Scan for the cell matching the given text and deliver its [x, y] coordinate at center. 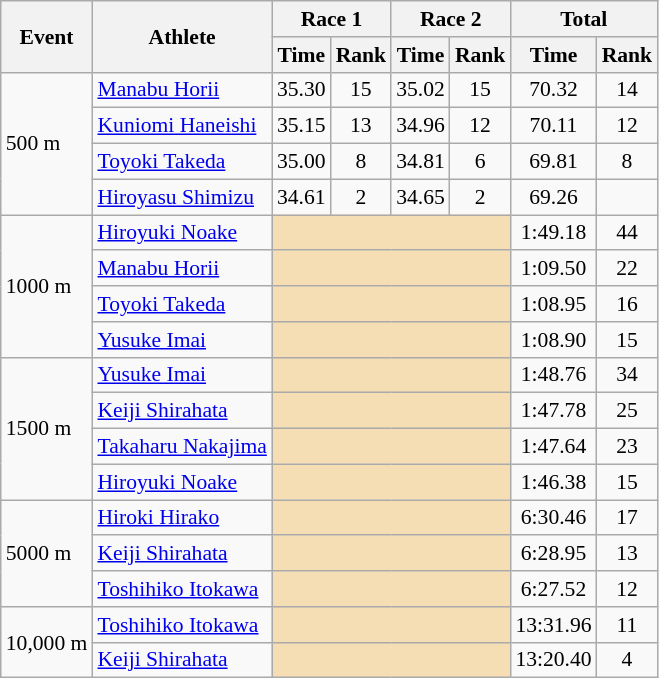
5000 m [47, 554]
Hiroki Hirako [182, 518]
44 [628, 233]
34.81 [420, 162]
6:27.52 [553, 589]
23 [628, 447]
69.26 [553, 197]
1:48.76 [553, 375]
25 [628, 411]
Takaharu Nakajima [182, 447]
70.11 [553, 126]
6 [480, 162]
1:49.18 [553, 233]
70.32 [553, 90]
35.30 [302, 90]
1500 m [47, 428]
Hiroyasu Shimizu [182, 197]
22 [628, 269]
1000 m [47, 286]
Athlete [182, 36]
1:47.64 [553, 447]
17 [628, 518]
34.61 [302, 197]
16 [628, 304]
14 [628, 90]
34 [628, 375]
1:47.78 [553, 411]
11 [628, 625]
13:31.96 [553, 625]
1:08.95 [553, 304]
13:20.40 [553, 660]
6:30.46 [553, 518]
34.96 [420, 126]
35.15 [302, 126]
1:46.38 [553, 482]
10,000 m [47, 642]
35.00 [302, 162]
Kuniomi Haneishi [182, 126]
1:09.50 [553, 269]
4 [628, 660]
35.02 [420, 90]
69.81 [553, 162]
34.65 [420, 197]
Race 1 [332, 19]
Total [584, 19]
500 m [47, 143]
Event [47, 36]
Race 2 [450, 19]
6:28.95 [553, 554]
1:08.90 [553, 340]
